Detect which cell encompasses the target text, then output its (X, Y) center coordinate. 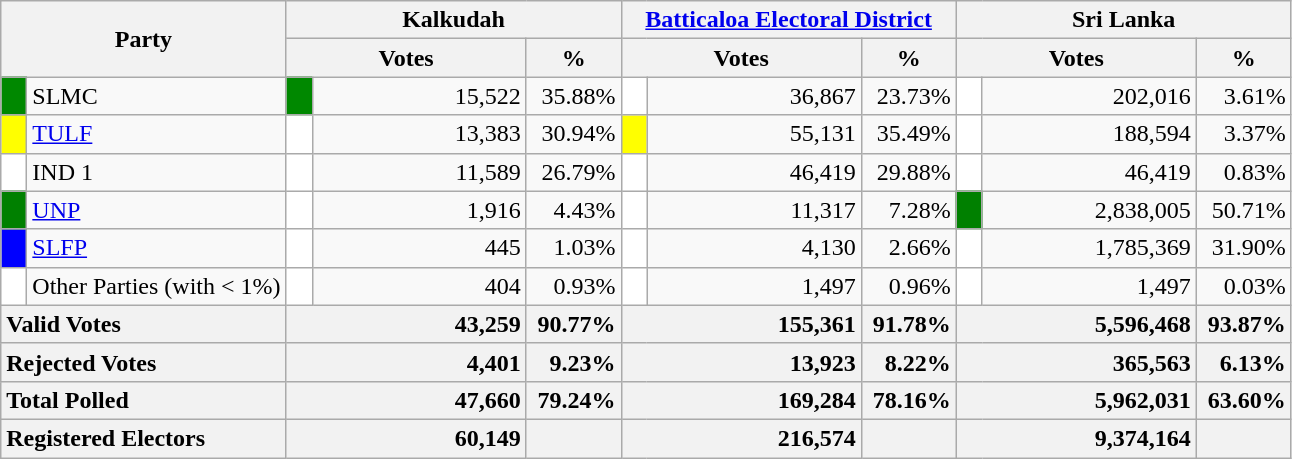
Registered Electors (144, 438)
216,574 (741, 438)
13,383 (419, 134)
445 (419, 248)
50.71% (1244, 210)
63.60% (1244, 400)
2.66% (908, 248)
365,563 (1076, 362)
7.28% (908, 210)
1,785,369 (1089, 248)
90.77% (574, 324)
4,401 (406, 362)
2,838,005 (1089, 210)
Sri Lanka (1124, 20)
169,284 (741, 400)
3.61% (1244, 96)
8.22% (908, 362)
9.23% (574, 362)
11,317 (754, 210)
15,522 (419, 96)
0.83% (1244, 172)
11,589 (419, 172)
IND 1 (156, 172)
9,374,164 (1076, 438)
404 (419, 286)
5,962,031 (1076, 400)
47,660 (406, 400)
78.16% (908, 400)
Kalkudah (454, 20)
6.13% (1244, 362)
4,130 (754, 248)
Valid Votes (144, 324)
4.43% (574, 210)
31.90% (1244, 248)
60,149 (406, 438)
Other Parties (with < 1%) (156, 286)
SLMC (156, 96)
1,916 (419, 210)
30.94% (574, 134)
35.49% (908, 134)
1.03% (574, 248)
91.78% (908, 324)
55,131 (754, 134)
Batticaloa Electoral District (788, 20)
SLFP (156, 248)
Rejected Votes (144, 362)
5,596,468 (1076, 324)
23.73% (908, 96)
93.87% (1244, 324)
0.93% (574, 286)
79.24% (574, 400)
36,867 (754, 96)
3.37% (1244, 134)
202,016 (1089, 96)
0.03% (1244, 286)
35.88% (574, 96)
43,259 (406, 324)
29.88% (908, 172)
UNP (156, 210)
0.96% (908, 286)
Party (144, 39)
Total Polled (144, 400)
TULF (156, 134)
188,594 (1089, 134)
13,923 (741, 362)
155,361 (741, 324)
26.79% (574, 172)
